Determine the (X, Y) coordinate at the center of the cell enclosing the given text.  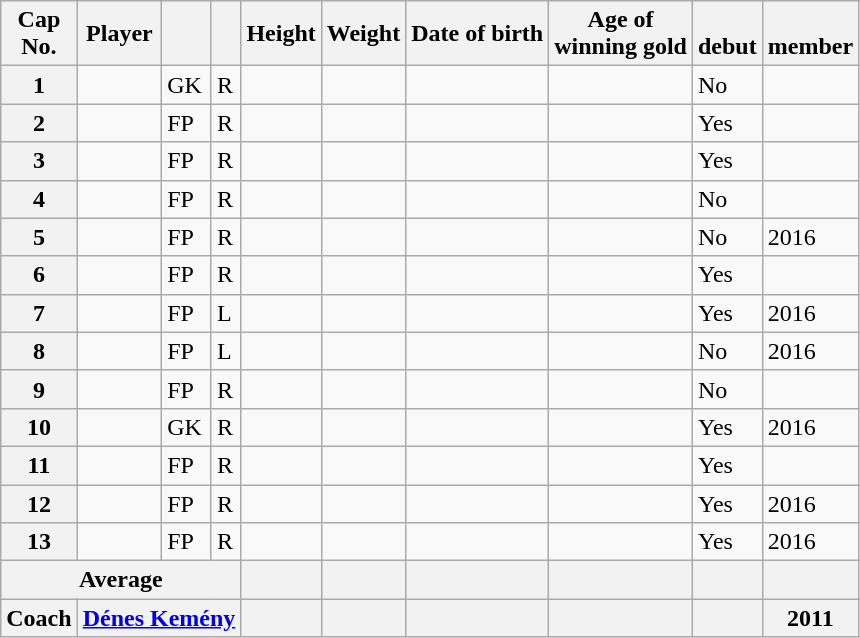
Age ofwinning gold (621, 34)
Weight (363, 34)
12 (39, 503)
member (810, 34)
2 (39, 123)
6 (39, 275)
7 (39, 313)
4 (39, 199)
Coach (39, 618)
Average (121, 580)
5 (39, 237)
Dénes Kemény (159, 618)
CapNo. (39, 34)
Height (281, 34)
10 (39, 427)
8 (39, 351)
1 (39, 85)
2011 (810, 618)
debut (727, 34)
Date of birth (478, 34)
9 (39, 389)
3 (39, 161)
13 (39, 542)
11 (39, 465)
Player (120, 34)
